Identify which cell holds the provided text, then report its [X, Y] central coordinate. 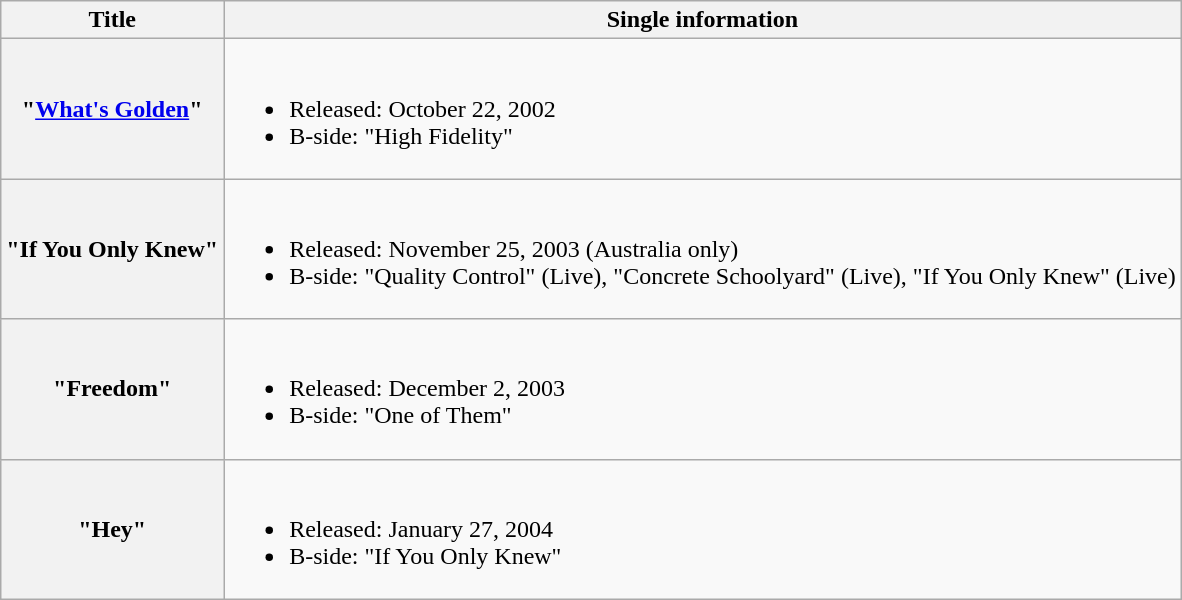
"Freedom" [112, 389]
Single information [703, 20]
Released: November 25, 2003 (Australia only)B-side: "Quality Control" (Live), "Concrete Schoolyard" (Live), "If You Only Knew" (Live) [703, 249]
Released: January 27, 2004B-side: "If You Only Knew" [703, 529]
Released: December 2, 2003B-side: "One of Them" [703, 389]
"Hey" [112, 529]
Released: October 22, 2002B-side: "High Fidelity" [703, 109]
"If You Only Knew" [112, 249]
Title [112, 20]
"What's Golden" [112, 109]
